Capture the cell that displays the provided text and extract its (x, y) central coordinate. 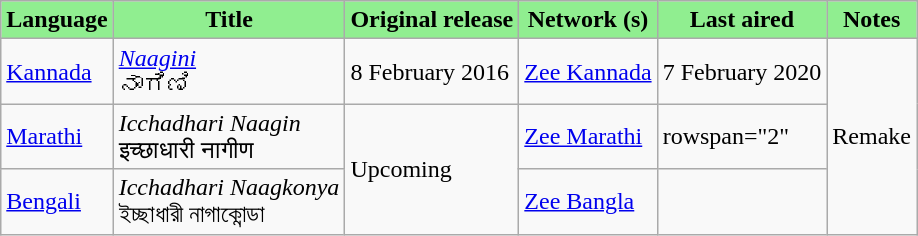
Zee Bangla (588, 202)
rowspan="2" (742, 136)
Network (s) (588, 20)
Upcoming (432, 169)
7 February 2020 (742, 72)
Kannada (57, 72)
Notes (872, 20)
Title (229, 20)
Bengali (57, 202)
Zee Kannada (588, 72)
Naagini ನಾಗಿಣಿ (229, 72)
Language (57, 20)
Marathi (57, 136)
Zee Marathi (588, 136)
Original release (432, 20)
Icchadhari Naagkonya ইচ্ছাধারী নাগাকোন্ডা (229, 202)
Last aired (742, 20)
8 February 2016 (432, 72)
Remake (872, 136)
Icchadhari Naagin इच्छाधारी नागीण (229, 136)
